Provide the [X, Y] coordinate of the cell's center where the given text is located.  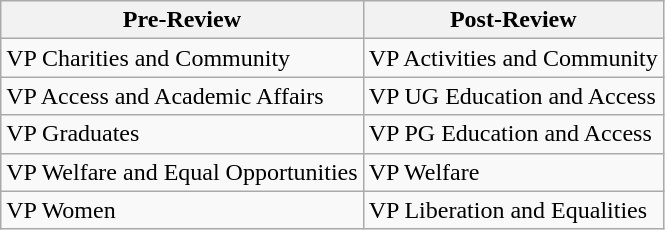
VP UG Education and Access [513, 96]
VP Women [182, 210]
VP Welfare and Equal Opportunities [182, 172]
Pre-Review [182, 20]
VP Graduates [182, 134]
Post-Review [513, 20]
VP Access and Academic Affairs [182, 96]
VP Activities and Community [513, 58]
VP Welfare [513, 172]
VP Liberation and Equalities [513, 210]
VP Charities and Community [182, 58]
VP PG Education and Access [513, 134]
